Determine the [x, y] coordinate at the center of the cell enclosing the given text.  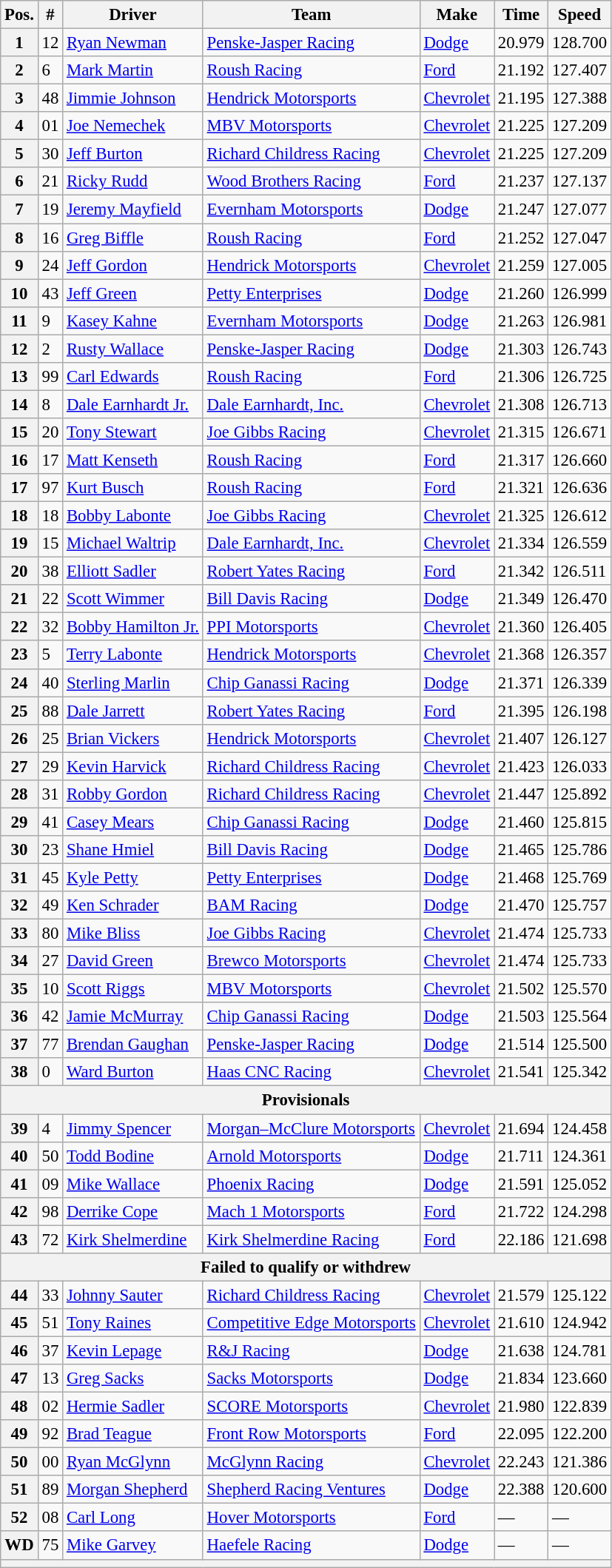
Kevin Lepage [133, 1350]
Kirk Shelmerdine Racing [311, 1239]
21.368 [521, 655]
21.579 [521, 1295]
1 [19, 43]
14 [19, 404]
Wood Brothers Racing [311, 181]
126.743 [580, 349]
Brewco Motorsports [311, 961]
21.303 [521, 349]
Jeff Burton [133, 154]
21.263 [521, 321]
21.325 [521, 516]
126.636 [580, 488]
126.559 [580, 543]
Ryan Newman [133, 43]
126.981 [580, 321]
124.361 [580, 1156]
124.298 [580, 1211]
92 [50, 1434]
21.349 [521, 599]
Dale Jarrett [133, 711]
Morgan Shepherd [133, 1490]
88 [50, 711]
Michael Waltrip [133, 543]
09 [50, 1184]
22.095 [521, 1434]
21.541 [521, 1073]
126.713 [580, 404]
46 [19, 1350]
Sterling Marlin [133, 683]
52 [19, 1518]
Joe Nemechek [133, 126]
Front Row Motorsports [311, 1434]
Mike Wallace [133, 1184]
21.470 [521, 905]
Carl Edwards [133, 377]
126.339 [580, 683]
# [50, 15]
126.033 [580, 766]
125.052 [580, 1184]
21.610 [521, 1323]
McGlynn Racing [311, 1462]
121.386 [580, 1462]
Hermie Sadler [133, 1407]
Failed to qualify or withdrew [306, 1267]
21.423 [521, 766]
21.195 [521, 98]
Johnny Sauter [133, 1295]
21.192 [521, 70]
R&J Racing [311, 1350]
Hover Motorsports [311, 1518]
127.407 [580, 70]
Kirk Shelmerdine [133, 1239]
Mark Martin [133, 70]
Jamie McMurray [133, 1016]
21.334 [521, 543]
21.342 [521, 572]
21.317 [521, 460]
126.405 [580, 627]
Speed [580, 15]
David Green [133, 961]
Ricky Rudd [133, 181]
Brendan Gaughan [133, 1045]
21.502 [521, 989]
21.252 [521, 238]
21.321 [521, 488]
02 [50, 1407]
125.570 [580, 989]
123.660 [580, 1378]
21.260 [521, 293]
Kyle Petty [133, 877]
125.122 [580, 1295]
125.342 [580, 1073]
Mach 1 Motorsports [311, 1211]
124.458 [580, 1128]
Ryan McGlynn [133, 1462]
125.757 [580, 905]
44 [19, 1295]
Sacks Motorsports [311, 1378]
Team [311, 15]
21.247 [521, 210]
Phoenix Racing [311, 1184]
Mike Bliss [133, 934]
SCORE Motorsports [311, 1407]
Driver [133, 15]
22.186 [521, 1239]
121.698 [580, 1239]
21.722 [521, 1211]
122.839 [580, 1407]
Scott Riggs [133, 989]
21.980 [521, 1407]
72 [50, 1239]
Ward Burton [133, 1073]
Jimmie Johnson [133, 98]
124.781 [580, 1350]
21.395 [521, 711]
126.470 [580, 599]
21.468 [521, 877]
08 [50, 1518]
21.371 [521, 683]
Time [521, 15]
127.005 [580, 265]
97 [50, 488]
126.660 [580, 460]
75 [50, 1546]
Shepherd Racing Ventures [311, 1490]
39 [19, 1128]
124.942 [580, 1323]
PPI Motorsports [311, 627]
126.671 [580, 432]
126.127 [580, 738]
BAM Racing [311, 905]
98 [50, 1211]
Pos. [19, 15]
Bobby Hamilton Jr. [133, 627]
47 [19, 1378]
Brian Vickers [133, 738]
125.769 [580, 877]
Arnold Motorsports [311, 1156]
21.259 [521, 265]
21.360 [521, 627]
Kurt Busch [133, 488]
28 [19, 794]
126.612 [580, 516]
Tony Stewart [133, 432]
21.711 [521, 1156]
Brad Teague [133, 1434]
125.892 [580, 794]
11 [19, 321]
Jeremy Mayfield [133, 210]
126.999 [580, 293]
125.564 [580, 1016]
Haas CNC Racing [311, 1073]
21.465 [521, 850]
21.638 [521, 1350]
3 [19, 98]
WD [19, 1546]
Kasey Kahne [133, 321]
127.047 [580, 238]
Jimmy Spencer [133, 1128]
Provisionals [306, 1100]
Greg Biffle [133, 238]
Terry Labonte [133, 655]
125.815 [580, 822]
126.198 [580, 711]
Dale Earnhardt Jr. [133, 404]
125.500 [580, 1045]
Jeff Gordon [133, 265]
21.503 [521, 1016]
21.308 [521, 404]
21.834 [521, 1378]
126.725 [580, 377]
20.979 [521, 43]
Derrike Cope [133, 1211]
21.306 [521, 377]
126.357 [580, 655]
Bobby Labonte [133, 516]
Matt Kenseth [133, 460]
Rusty Wallace [133, 349]
80 [50, 934]
99 [50, 377]
Kevin Harvick [133, 766]
22.243 [521, 1462]
36 [19, 1016]
120.600 [580, 1490]
26 [19, 738]
00 [50, 1462]
21.460 [521, 822]
01 [50, 126]
22.388 [521, 1490]
Ken Schrader [133, 905]
126.511 [580, 572]
21.447 [521, 794]
7 [19, 210]
128.700 [580, 43]
21.514 [521, 1045]
127.137 [580, 181]
Tony Raines [133, 1323]
Haefele Racing [311, 1546]
127.388 [580, 98]
Casey Mears [133, 822]
21.591 [521, 1184]
Elliott Sadler [133, 572]
77 [50, 1045]
Competitive Edge Motorsports [311, 1323]
Robby Gordon [133, 794]
122.200 [580, 1434]
Morgan–McClure Motorsports [311, 1128]
125.786 [580, 850]
Mike Garvey [133, 1546]
21.407 [521, 738]
0 [50, 1073]
89 [50, 1490]
21.237 [521, 181]
Shane Hmiel [133, 850]
Jeff Green [133, 293]
Todd Bodine [133, 1156]
Carl Long [133, 1518]
35 [19, 989]
Make [457, 15]
21.694 [521, 1128]
127.077 [580, 210]
21.315 [521, 432]
Scott Wimmer [133, 599]
Greg Sacks [133, 1378]
34 [19, 961]
